Determine the (x, y) coordinate at the center of the cell enclosing the given text.  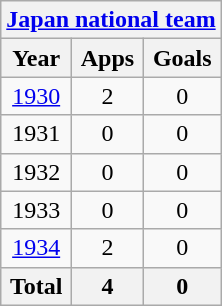
1931 (36, 134)
1930 (36, 96)
1934 (36, 248)
1933 (36, 210)
Year (36, 58)
Japan national team (111, 20)
4 (108, 286)
Goals (182, 58)
Total (36, 286)
Apps (108, 58)
1932 (36, 172)
